Scan for the cell matching the given text and deliver its (X, Y) coordinate at center. 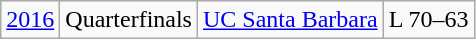
Quarterfinals (129, 20)
2016 (30, 20)
UC Santa Barbara (290, 20)
L 70–63 (428, 20)
